Provide the (X, Y) coordinate of the cell's center where the given text is located.  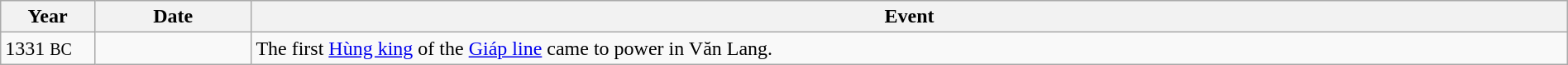
Event (910, 17)
Year (48, 17)
1331 BC (48, 48)
The first Hùng king of the Giáp line came to power in Văn Lang. (910, 48)
Date (172, 17)
